Scan for the cell matching the given text and deliver its [x, y] coordinate at center. 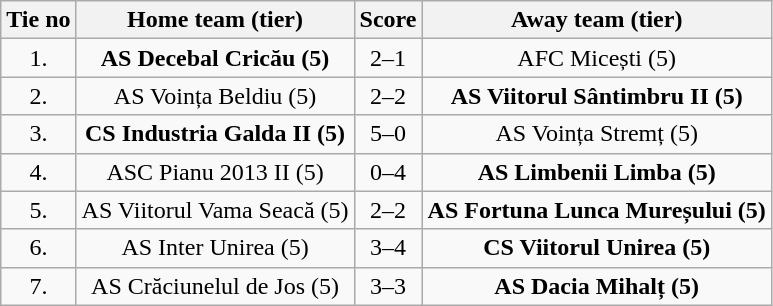
0–4 [388, 172]
AFC Micești (5) [596, 58]
AS Voința Stremț (5) [596, 134]
2–1 [388, 58]
Home team (tier) [215, 20]
CS Viitorul Unirea (5) [596, 248]
ASC Pianu 2013 II (5) [215, 172]
5. [38, 210]
AS Dacia Mihalț (5) [596, 286]
AS Voința Beldiu (5) [215, 96]
AS Viitorul Sântimbru II (5) [596, 96]
3. [38, 134]
2. [38, 96]
AS Decebal Cricău (5) [215, 58]
7. [38, 286]
5–0 [388, 134]
AS Fortuna Lunca Mureșului (5) [596, 210]
AS Viitorul Vama Seacă (5) [215, 210]
CS Industria Galda II (5) [215, 134]
Tie no [38, 20]
3–3 [388, 286]
4. [38, 172]
Away team (tier) [596, 20]
AS Crăciunelul de Jos (5) [215, 286]
1. [38, 58]
AS Inter Unirea (5) [215, 248]
3–4 [388, 248]
Score [388, 20]
6. [38, 248]
AS Limbenii Limba (5) [596, 172]
